Extract the [x, y] coordinate from the center of the cell holding the provided text.  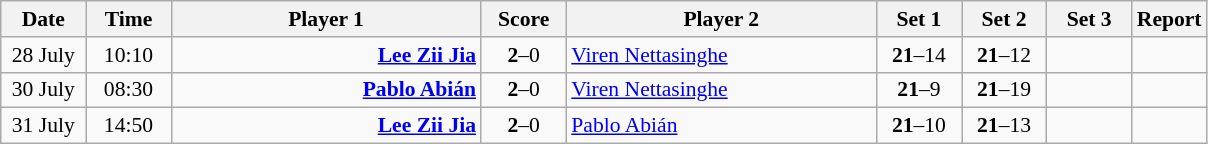
Player 2 [721, 19]
08:30 [128, 90]
Score [524, 19]
Time [128, 19]
30 July [44, 90]
21–19 [1004, 90]
31 July [44, 126]
21–12 [1004, 55]
Report [1170, 19]
Set 3 [1090, 19]
21–9 [918, 90]
Player 1 [326, 19]
Date [44, 19]
21–14 [918, 55]
21–10 [918, 126]
Set 2 [1004, 19]
14:50 [128, 126]
10:10 [128, 55]
Set 1 [918, 19]
28 July [44, 55]
21–13 [1004, 126]
